Capture the cell that displays the provided text and extract its [x, y] central coordinate. 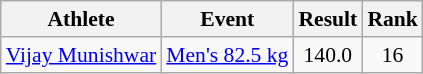
Vijay Munishwar [82, 55]
Athlete [82, 19]
Result [328, 19]
Rank [392, 19]
140.0 [328, 55]
16 [392, 55]
Men's 82.5 kg [227, 55]
Event [227, 19]
